Identify which cell holds the provided text, then report its (x, y) central coordinate. 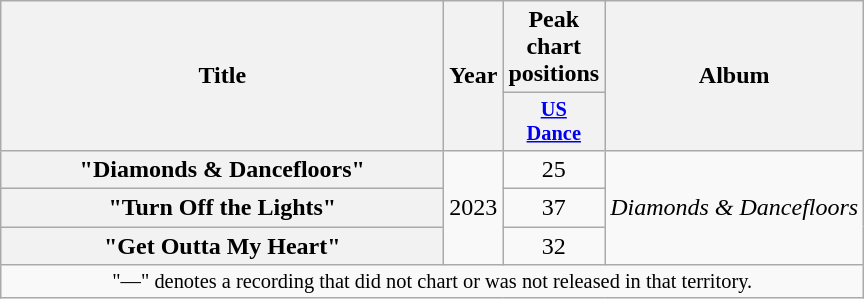
32 (554, 246)
"Turn Off the Lights" (222, 208)
"—" denotes a recording that did not chart or was not released in that territory. (432, 282)
2023 (474, 207)
Year (474, 76)
37 (554, 208)
"Get Outta My Heart" (222, 246)
Peak chart positions (554, 47)
Title (222, 76)
25 (554, 169)
Diamonds & Dancefloors (734, 207)
"Diamonds & Dancefloors" (222, 169)
USDance (554, 122)
Album (734, 76)
